Return the [x, y] coordinate for the center point of the cell that contains the specified text.  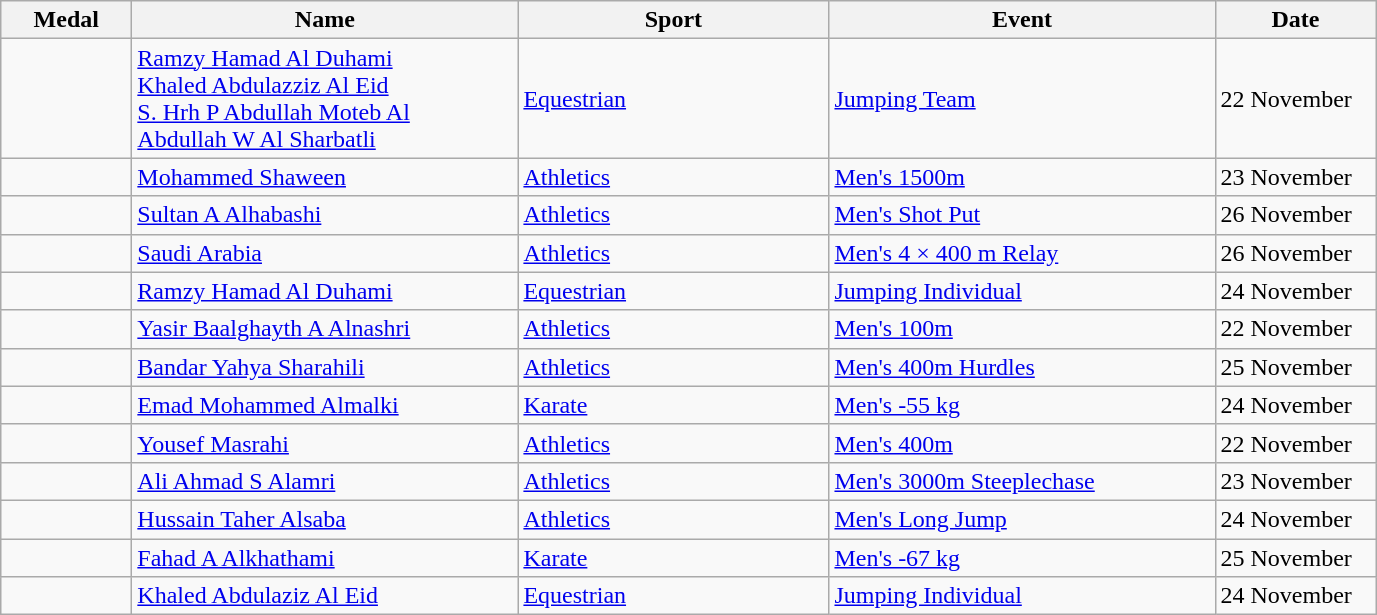
Bandar Yahya Sharahili [325, 367]
Saudi Arabia [325, 253]
Men's -67 kg [1022, 557]
Men's Long Jump [1022, 519]
Ramzy Hamad Al Duhami [325, 291]
Sport [674, 20]
Men's 100m [1022, 329]
Mohammed Shaween [325, 177]
Men's 3000m Steeplechase [1022, 481]
Men's 4 × 400 m Relay [1022, 253]
Event [1022, 20]
Men's 1500m [1022, 177]
Men's 400m Hurdles [1022, 367]
Ramzy Hamad Al DuhamiKhaled Abdulazziz Al Eid S. Hrh P Abdullah Moteb Al Abdullah W Al Sharbatli [325, 98]
Sultan A Alhabashi [325, 215]
Men's Shot Put [1022, 215]
Khaled Abdulaziz Al Eid [325, 596]
Emad Mohammed Almalki [325, 405]
Men's 400m [1022, 443]
Ali Ahmad S Alamri [325, 481]
Hussain Taher Alsaba [325, 519]
Men's -55 kg [1022, 405]
Yousef Masrahi [325, 443]
Fahad A Alkhathami [325, 557]
Yasir Baalghayth A Alnashri [325, 329]
Medal [66, 20]
Name [325, 20]
Jumping Team [1022, 98]
Date [1296, 20]
